Extract the (X, Y) coordinate from the center of the cell holding the provided text.  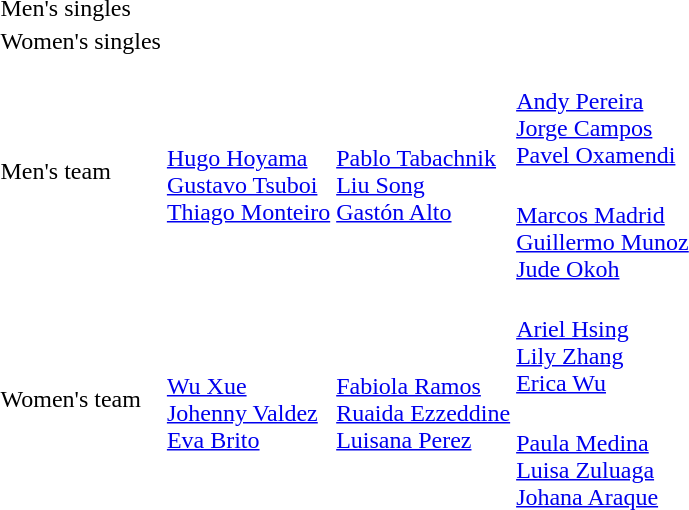
Hugo HoyamaGustavo TsuboiThiago Monteiro (248, 172)
Pablo TabachnikLiu SongGastón Alto (424, 172)
